Detect which cell encompasses the target text, then output its (x, y) center coordinate. 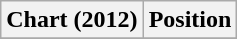
Position (190, 20)
Chart (2012) (72, 20)
